Provide the [x, y] coordinate of the cell's center where the given text is located.  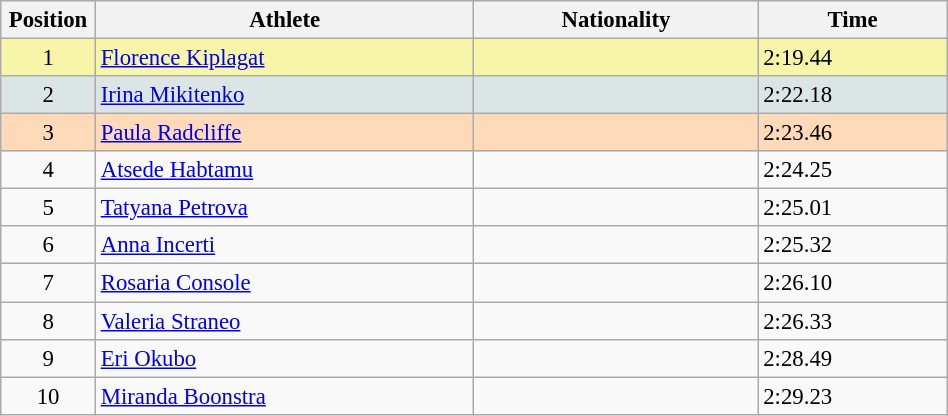
2:25.01 [852, 208]
Paula Radcliffe [284, 133]
2:29.23 [852, 396]
2:28.49 [852, 358]
Atsede Habtamu [284, 170]
Position [48, 20]
10 [48, 396]
1 [48, 58]
5 [48, 208]
2:22.18 [852, 95]
2:26.10 [852, 283]
Valeria Straneo [284, 321]
6 [48, 245]
Tatyana Petrova [284, 208]
Eri Okubo [284, 358]
2:25.32 [852, 245]
Athlete [284, 20]
Irina Mikitenko [284, 95]
9 [48, 358]
8 [48, 321]
2:23.46 [852, 133]
2 [48, 95]
7 [48, 283]
Time [852, 20]
Miranda Boonstra [284, 396]
Anna Incerti [284, 245]
2:19.44 [852, 58]
4 [48, 170]
Rosaria Console [284, 283]
3 [48, 133]
Nationality [616, 20]
2:26.33 [852, 321]
2:24.25 [852, 170]
Florence Kiplagat [284, 58]
